For the text-containing cell, return its midpoint in [x, y] coordinate format. 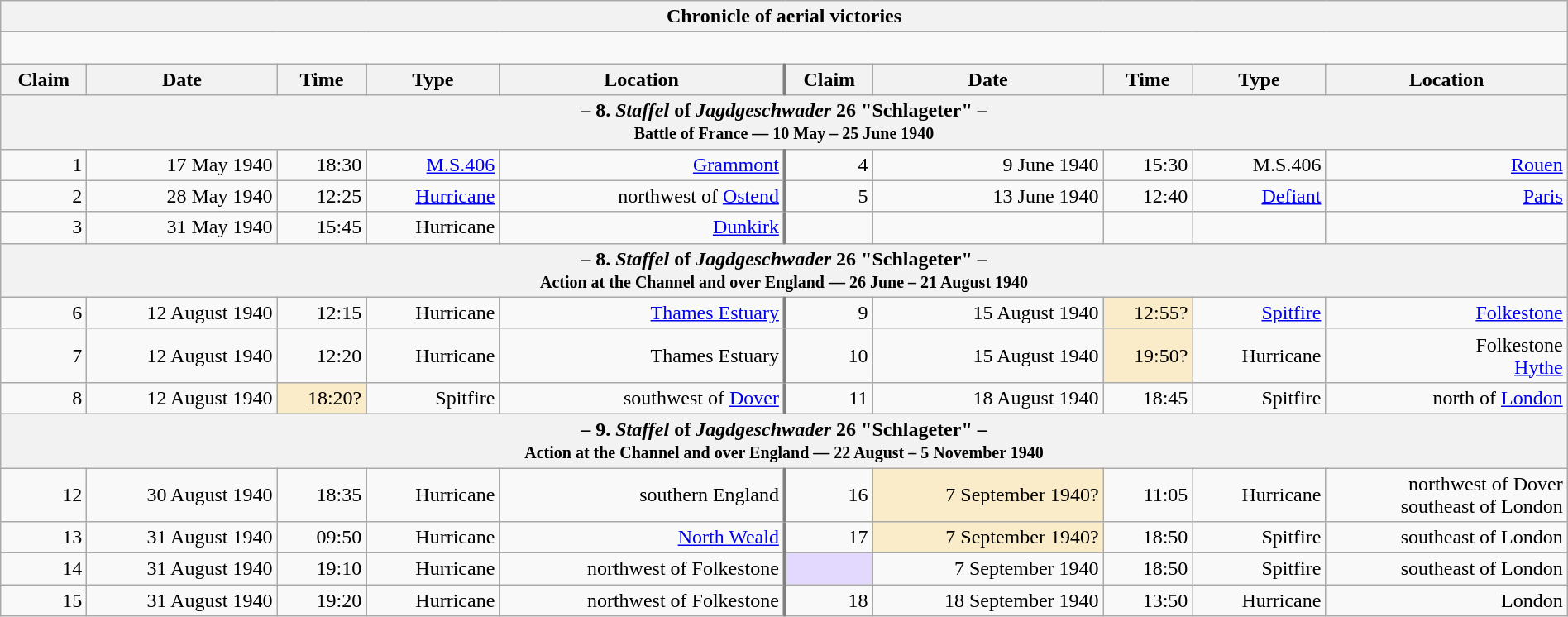
1 [44, 165]
southern England [642, 495]
19:10 [322, 569]
– 8. Staffel of Jagdgeschwader 26 "Schlageter" –Battle of France — 10 May – 25 June 1940 [784, 122]
Dunkirk [642, 227]
15 [44, 600]
6 [44, 313]
13 [44, 538]
Paris [1446, 196]
Defiant [1259, 196]
18:45 [1148, 398]
12:40 [1148, 196]
7 [44, 356]
Grammont [642, 165]
30 August 1940 [182, 495]
9 June 1940 [987, 165]
8 [44, 398]
London [1446, 600]
Rouen [1446, 165]
12 [44, 495]
southwest of Dover [642, 398]
18 August 1940 [987, 398]
18 September 1940 [987, 600]
5 [829, 196]
2 [44, 196]
09:50 [322, 538]
12:15 [322, 313]
northwest of Ostend [642, 196]
3 [44, 227]
FolkestoneHythe [1446, 356]
19:50? [1148, 356]
19:20 [322, 600]
North Weald [642, 538]
28 May 1940 [182, 196]
11 [829, 398]
17 [829, 538]
13 June 1940 [987, 196]
18:35 [322, 495]
Chronicle of aerial victories [784, 17]
17 May 1940 [182, 165]
15:30 [1148, 165]
12:25 [322, 196]
– 8. Staffel of Jagdgeschwader 26 "Schlageter" –Action at the Channel and over England — 26 June – 21 August 1940 [784, 270]
9 [829, 313]
31 May 1940 [182, 227]
northwest of Doversoutheast of London [1446, 495]
Folkestone [1446, 313]
13:50 [1148, 600]
18:30 [322, 165]
12:55? [1148, 313]
7 September 1940 [987, 569]
– 9. Staffel of Jagdgeschwader 26 "Schlageter" –Action at the Channel and over England — 22 August – 5 November 1940 [784, 440]
15:45 [322, 227]
4 [829, 165]
18:20? [322, 398]
12:20 [322, 356]
11:05 [1148, 495]
18 [829, 600]
10 [829, 356]
16 [829, 495]
14 [44, 569]
north of London [1446, 398]
